Detect which cell encompasses the target text, then output its (X, Y) center coordinate. 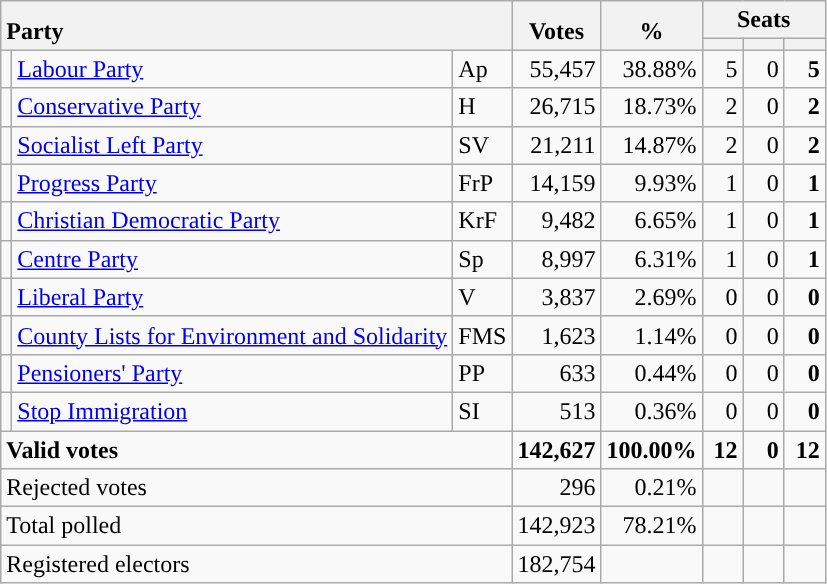
78.21% (652, 526)
V (482, 297)
0.21% (652, 488)
Votes (556, 26)
14,159 (556, 183)
1.14% (652, 335)
Socialist Left Party (232, 145)
Ap (482, 69)
3,837 (556, 297)
9.93% (652, 183)
55,457 (556, 69)
Pensioners' Party (232, 373)
1,623 (556, 335)
Liberal Party (232, 297)
% (652, 26)
0.36% (652, 411)
26,715 (556, 107)
Party (256, 26)
Centre Party (232, 259)
Registered electors (256, 564)
FrP (482, 183)
513 (556, 411)
633 (556, 373)
18.73% (652, 107)
County Lists for Environment and Solidarity (232, 335)
Rejected votes (256, 488)
Progress Party (232, 183)
0.44% (652, 373)
FMS (482, 335)
Seats (764, 20)
SV (482, 145)
Valid votes (256, 449)
14.87% (652, 145)
6.31% (652, 259)
H (482, 107)
9,482 (556, 221)
142,627 (556, 449)
Sp (482, 259)
SI (482, 411)
142,923 (556, 526)
Labour Party (232, 69)
38.88% (652, 69)
296 (556, 488)
2.69% (652, 297)
Total polled (256, 526)
Christian Democratic Party (232, 221)
21,211 (556, 145)
KrF (482, 221)
Stop Immigration (232, 411)
8,997 (556, 259)
PP (482, 373)
6.65% (652, 221)
182,754 (556, 564)
100.00% (652, 449)
Conservative Party (232, 107)
